Extract the (x, y) coordinate from the center of the cell holding the provided text.  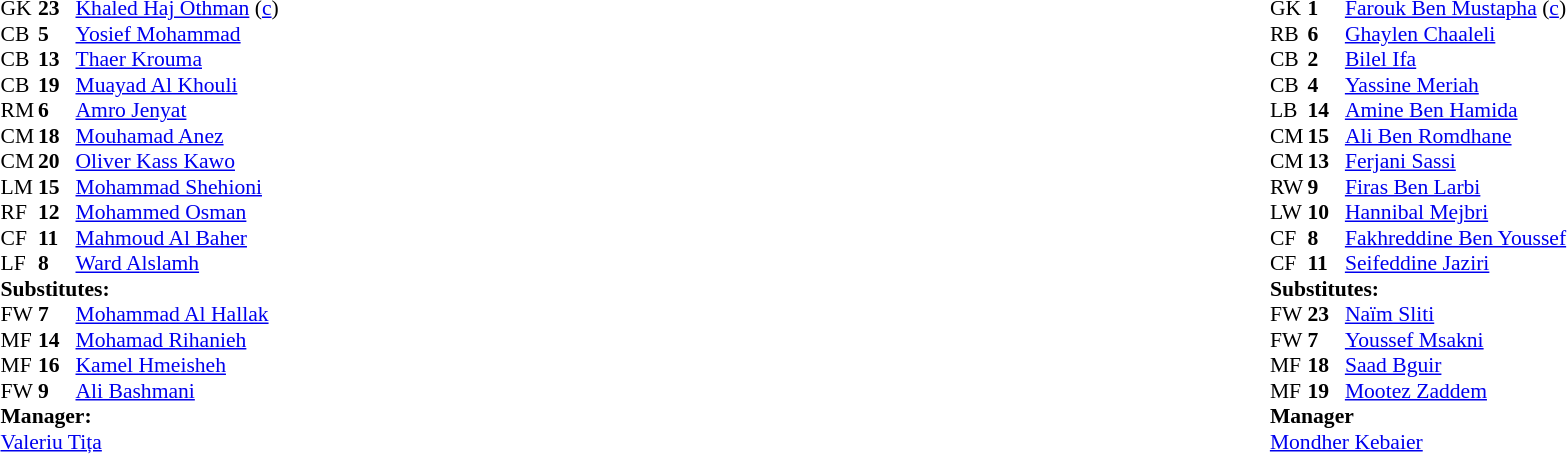
Amro Jenyat (178, 111)
Mohamad Rihanieh (178, 340)
Saad Bguir (1456, 365)
LM (19, 187)
Firas Ben Larbi (1456, 187)
Kamel Hmeisheh (178, 365)
2 (1326, 59)
Manager: (139, 417)
Youssef Msakni (1456, 340)
RM (19, 111)
RF (19, 213)
Mouhamad Anez (178, 136)
Hannibal Mejbri (1456, 213)
Ghaylen Chaaleli (1456, 34)
23 (1326, 315)
RB (1289, 34)
Manager (1418, 417)
Yosief Mohammad (178, 34)
Ali Bashmani (178, 391)
16 (57, 365)
Ward Alslamh (178, 263)
Fakhreddine Ben Youssef (1456, 238)
LF (19, 263)
Mootez Zaddem (1456, 391)
Ali Ben Romdhane (1456, 136)
Yassine Meriah (1456, 85)
Seifeddine Jaziri (1456, 263)
RW (1289, 187)
Thaer Krouma (178, 59)
12 (57, 213)
4 (1326, 85)
Naïm Sliti (1456, 315)
Muayad Al Khouli (178, 85)
Amine Ben Hamida (1456, 111)
Mohammad Al Hallak (178, 315)
20 (57, 161)
Mohammed Osman (178, 213)
Mahmoud Al Baher (178, 238)
Mohammad Shehioni (178, 187)
LW (1289, 213)
Bilel Ifa (1456, 59)
10 (1326, 213)
Oliver Kass Kawo (178, 161)
5 (57, 34)
Ferjani Sassi (1456, 161)
LB (1289, 111)
